Capture the cell that displays the provided text and extract its [x, y] central coordinate. 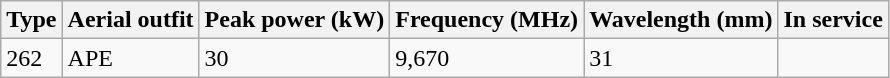
In service [833, 20]
Wavelength (mm) [681, 20]
262 [32, 58]
Frequency (MHz) [487, 20]
Aerial outfit [130, 20]
31 [681, 58]
Type [32, 20]
30 [294, 58]
9,670 [487, 58]
APE [130, 58]
Peak power (kW) [294, 20]
